Search for the cell housing the specified text and yield its (x, y) center coordinate. 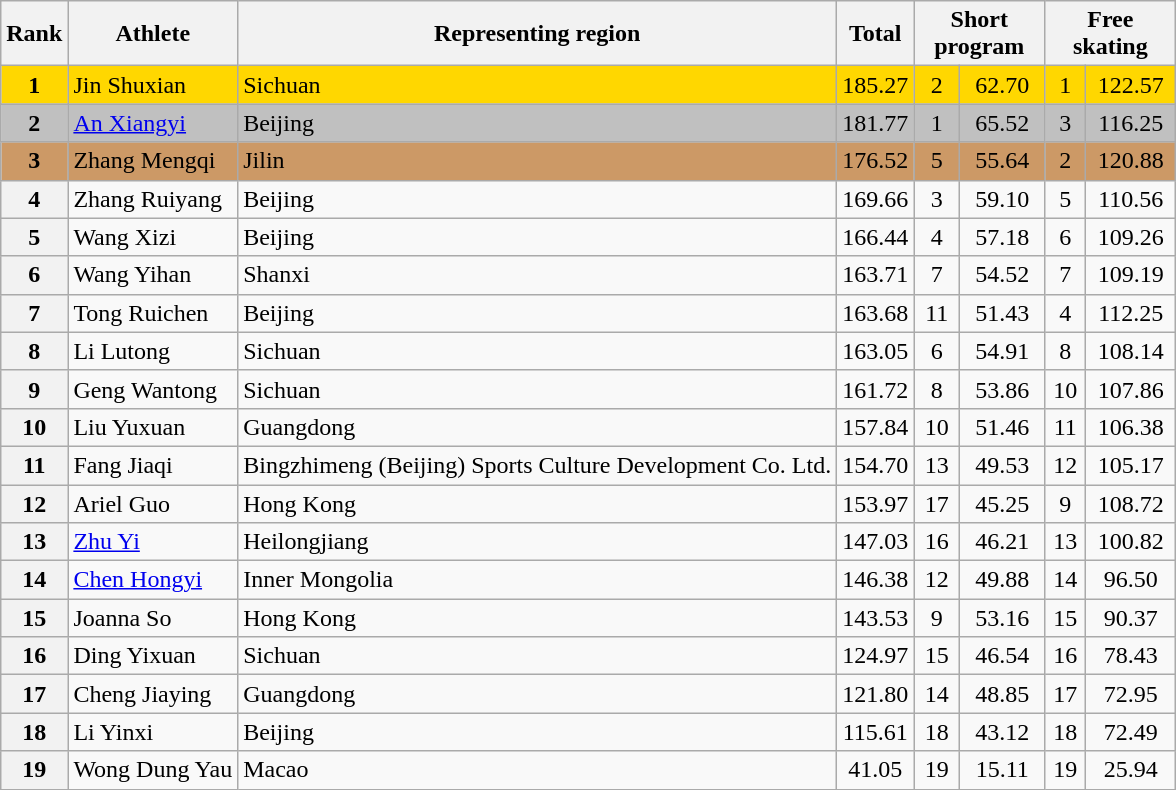
53.16 (1002, 618)
Wang Xizi (153, 237)
Zhang Ruiyang (153, 199)
15.11 (1002, 770)
Li Lutong (153, 351)
109.19 (1131, 275)
116.25 (1131, 123)
Representing region (538, 34)
163.05 (876, 351)
Li Yinxi (153, 732)
108.72 (1131, 503)
143.53 (876, 618)
25.94 (1131, 770)
106.38 (1131, 427)
166.44 (876, 237)
Wang Yihan (153, 275)
176.52 (876, 161)
78.43 (1131, 656)
Liu Yuxuan (153, 427)
161.72 (876, 389)
49.53 (1002, 465)
115.61 (876, 732)
46.54 (1002, 656)
Total (876, 34)
43.12 (1002, 732)
Rank (34, 34)
41.05 (876, 770)
65.52 (1002, 123)
109.26 (1131, 237)
Short program (980, 34)
90.37 (1131, 618)
120.88 (1131, 161)
48.85 (1002, 694)
Athlete (153, 34)
Chen Hongyi (153, 580)
46.21 (1002, 542)
163.71 (876, 275)
153.97 (876, 503)
Bingzhimeng (Beijing) Sports Culture Development Co. Ltd. (538, 465)
163.68 (876, 313)
Jilin (538, 161)
Wong Dung Yau (153, 770)
49.88 (1002, 580)
Zhang Mengqi (153, 161)
100.82 (1131, 542)
185.27 (876, 85)
51.43 (1002, 313)
122.57 (1131, 85)
107.86 (1131, 389)
Free skating (1110, 34)
Macao (538, 770)
59.10 (1002, 199)
Shanxi (538, 275)
Heilongjiang (538, 542)
Fang Jiaqi (153, 465)
181.77 (876, 123)
Geng Wantong (153, 389)
110.56 (1131, 199)
Cheng Jiaying (153, 694)
54.91 (1002, 351)
72.49 (1131, 732)
An Xiangyi (153, 123)
96.50 (1131, 580)
62.70 (1002, 85)
124.97 (876, 656)
53.86 (1002, 389)
169.66 (876, 199)
108.14 (1131, 351)
121.80 (876, 694)
Ding Yixuan (153, 656)
Jin Shuxian (153, 85)
157.84 (876, 427)
45.25 (1002, 503)
Inner Mongolia (538, 580)
105.17 (1131, 465)
112.25 (1131, 313)
Joanna So (153, 618)
146.38 (876, 580)
51.46 (1002, 427)
147.03 (876, 542)
54.52 (1002, 275)
Tong Ruichen (153, 313)
Zhu Yi (153, 542)
72.95 (1131, 694)
154.70 (876, 465)
55.64 (1002, 161)
57.18 (1002, 237)
Ariel Guo (153, 503)
